For the text-containing cell, return its midpoint in [X, Y] coordinate format. 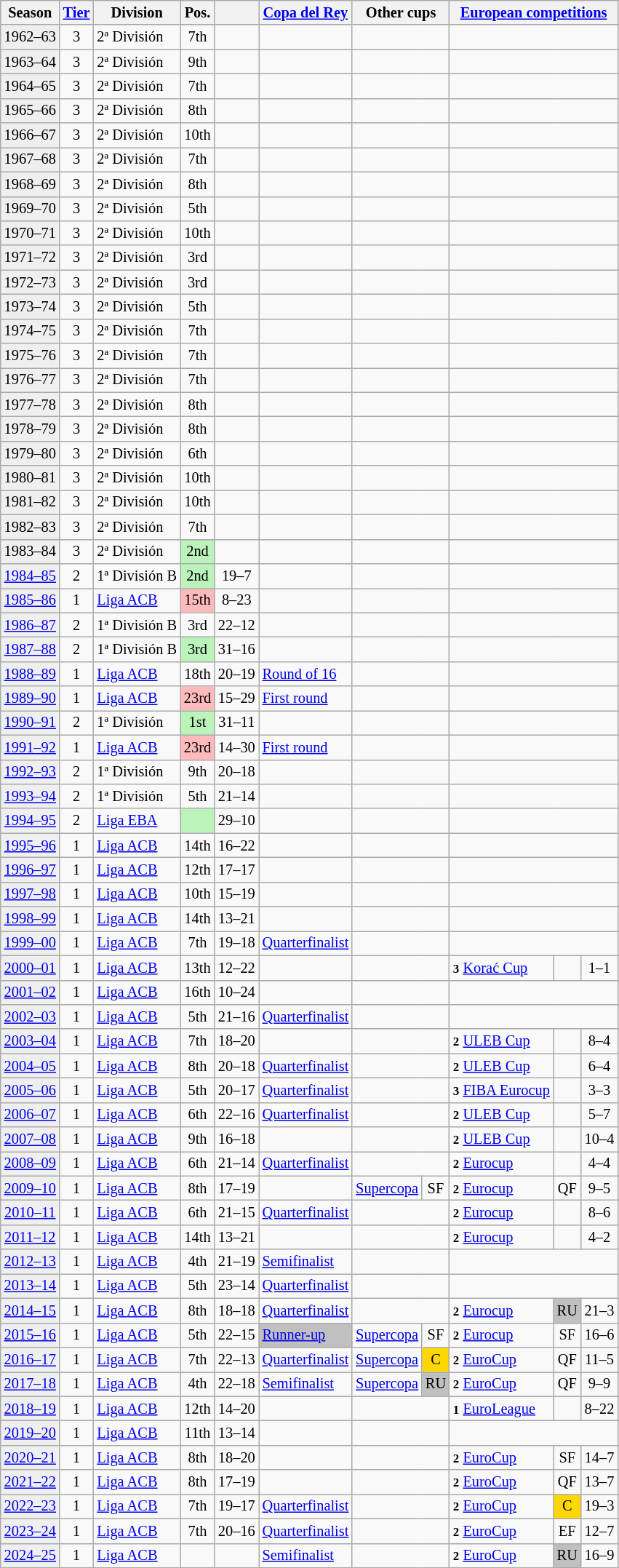
1987–88 [31, 649]
1969–70 [31, 209]
19–3 [599, 1506]
29–10 [237, 821]
14–30 [237, 747]
14–7 [599, 1457]
2001–02 [31, 992]
5–7 [599, 1115]
21–16 [237, 1016]
3 Korać Cup [502, 968]
2023–24 [31, 1531]
11th [198, 1433]
2022–23 [31, 1506]
31–11 [237, 723]
1962–63 [31, 37]
18th [198, 674]
Other cups [401, 12]
1973–74 [31, 306]
1976–77 [31, 380]
1972–73 [31, 282]
1963–64 [31, 62]
Pos. [198, 12]
9–5 [599, 1188]
1975–76 [31, 356]
1995–96 [31, 845]
1974–75 [31, 331]
4–2 [599, 1237]
19–18 [237, 943]
2009–10 [31, 1188]
3–3 [599, 1090]
2015–16 [31, 1335]
Liga EBA [137, 821]
2021–22 [31, 1482]
16–9 [599, 1556]
10–24 [237, 992]
1993–94 [31, 796]
13–7 [599, 1482]
1984–85 [31, 576]
1979–80 [31, 453]
2012–13 [31, 1262]
21–19 [237, 1262]
20–17 [237, 1090]
15–29 [237, 699]
19–17 [237, 1506]
Season [31, 12]
1989–90 [31, 699]
1966–67 [31, 135]
9–9 [599, 1384]
12–22 [237, 968]
31–16 [237, 649]
21–15 [237, 1213]
13th [198, 968]
23–14 [237, 1286]
2010–11 [31, 1213]
12–7 [599, 1531]
1977–78 [31, 405]
19–7 [237, 576]
1981–82 [31, 502]
1983–84 [31, 552]
2003–04 [31, 1041]
1994–95 [31, 821]
6–4 [599, 1066]
22–18 [237, 1384]
4–4 [599, 1163]
15–19 [237, 894]
15th [198, 600]
2017–18 [31, 1384]
17–17 [237, 869]
Round of 16 [305, 674]
2002–03 [31, 1016]
22–12 [237, 625]
10–4 [599, 1139]
EF [567, 1531]
22–15 [237, 1335]
8–23 [237, 600]
2020–21 [31, 1457]
2007–08 [31, 1139]
1978–79 [31, 429]
Tier [77, 12]
1997–98 [31, 894]
1967–68 [31, 159]
20–19 [237, 674]
14–20 [237, 1409]
2014–15 [31, 1310]
22–13 [237, 1359]
1992–93 [31, 772]
1–1 [599, 968]
2008–09 [31, 1163]
1971–72 [31, 258]
1 EuroLeague [502, 1409]
Copa del Rey [305, 12]
Runner-up [305, 1335]
16th [198, 992]
2006–07 [31, 1115]
2004–05 [31, 1066]
1970–71 [31, 233]
20–16 [237, 1531]
1964–65 [31, 86]
Division [137, 12]
1990–91 [31, 723]
1991–92 [31, 747]
13–14 [237, 1433]
8–6 [599, 1213]
16–22 [237, 845]
2013–14 [31, 1286]
1988–89 [31, 674]
22–16 [237, 1115]
2024–25 [31, 1556]
8–22 [599, 1409]
2011–12 [31, 1237]
1985–86 [31, 600]
16–18 [237, 1139]
1968–69 [31, 184]
1998–99 [31, 919]
3 FIBA Eurocup [502, 1090]
11–5 [599, 1359]
2016–17 [31, 1359]
18–18 [237, 1310]
2019–20 [31, 1433]
1980–81 [31, 478]
16–6 [599, 1335]
1996–97 [31, 869]
2018–19 [31, 1409]
1982–83 [31, 527]
8–4 [599, 1041]
European competitions [534, 12]
2005–06 [31, 1090]
1999–00 [31, 943]
1965–66 [31, 111]
1st [198, 723]
2000–01 [31, 968]
21–3 [599, 1310]
1986–87 [31, 625]
